Pinpoint the cell where the given text exists, returning its [X, Y] midpoint coordinate. 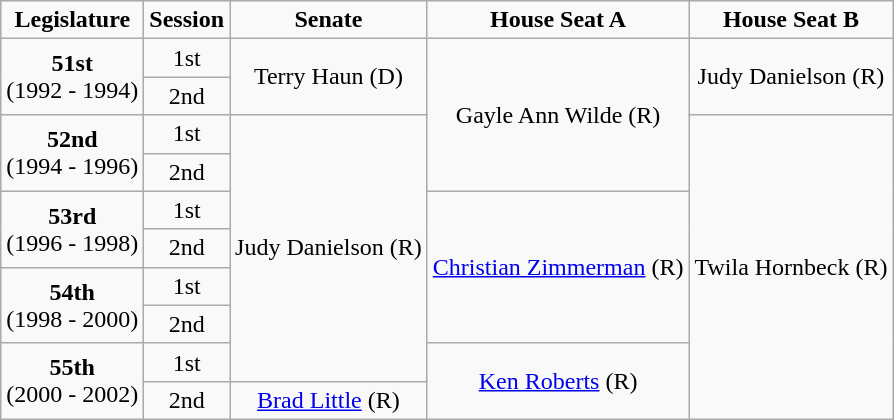
Senate [329, 20]
Christian Zimmerman (R) [558, 267]
Gayle Ann Wilde (R) [558, 115]
Brad Little (R) [329, 400]
Twila Hornbeck (R) [791, 267]
Terry Haun (D) [329, 77]
Legislature [72, 20]
55th (2000 - 2002) [72, 381]
House Seat B [791, 20]
House Seat A [558, 20]
52nd (1994 - 1996) [72, 153]
53rd (1996 - 1998) [72, 229]
54th (1998 - 2000) [72, 305]
Ken Roberts (R) [558, 381]
Session [187, 20]
51st (1992 - 1994) [72, 77]
